For the text-containing cell, return its midpoint in (X, Y) coordinate format. 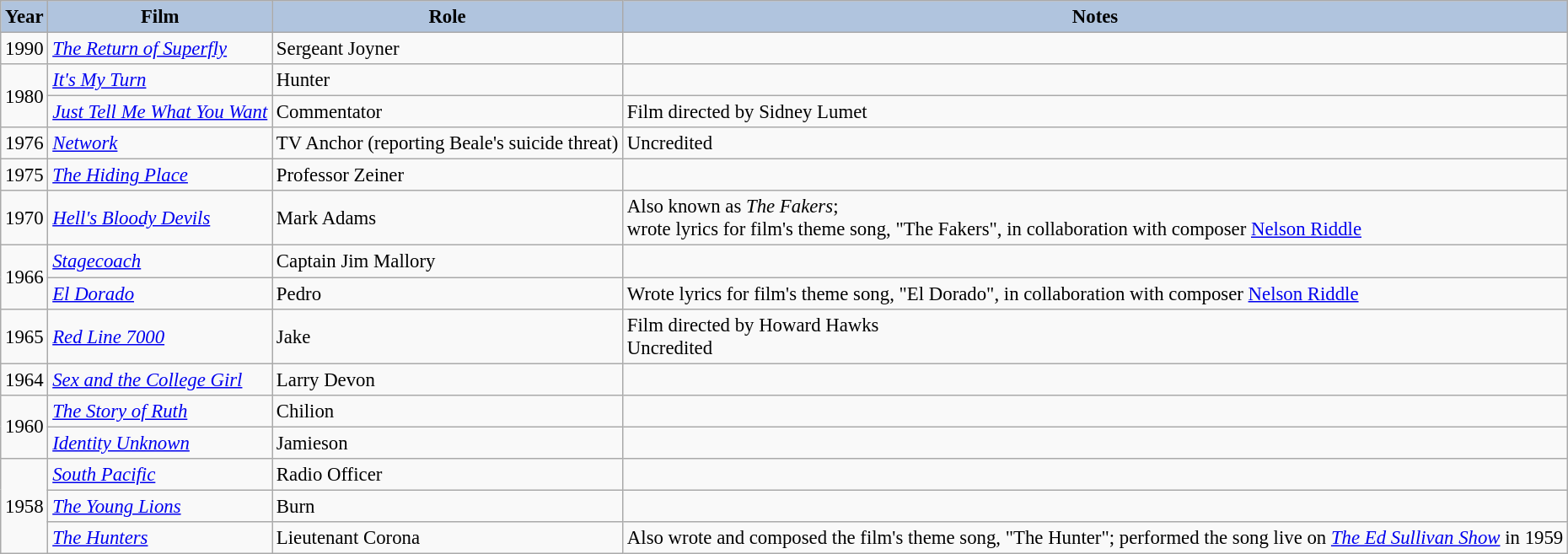
Chilion (448, 411)
Radio Officer (448, 475)
Film (160, 17)
1970 (24, 218)
The Story of Ruth (160, 411)
Commentator (448, 112)
1980 (24, 96)
1958 (24, 506)
Captain Jim Mallory (448, 261)
Jamieson (448, 443)
Stagecoach (160, 261)
1966 (24, 277)
Also known as The Fakers;wrote lyrics for film's theme song, "The Fakers", in collaboration with composer Nelson Riddle (1096, 218)
Film directed by Howard HawksUncredited (1096, 336)
The Hiding Place (160, 175)
The Young Lions (160, 506)
1990 (24, 49)
1960 (24, 427)
Network (160, 143)
Just Tell Me What You Want (160, 112)
Uncredited (1096, 143)
1976 (24, 143)
Notes (1096, 17)
Film directed by Sidney Lumet (1096, 112)
Sergeant Joyner (448, 49)
Role (448, 17)
TV Anchor (reporting Beale's suicide threat) (448, 143)
Burn (448, 506)
Red Line 7000 (160, 336)
Year (24, 17)
The Hunters (160, 538)
Jake (448, 336)
Sex and the College Girl (160, 379)
Wrote lyrics for film's theme song, "El Dorado", in collaboration with composer Nelson Riddle (1096, 293)
Also wrote and composed the film's theme song, "The Hunter"; performed the song live on The Ed Sullivan Show in 1959 (1096, 538)
Larry Devon (448, 379)
1975 (24, 175)
Professor Zeiner (448, 175)
Pedro (448, 293)
Identity Unknown (160, 443)
Mark Adams (448, 218)
Lieutenant Corona (448, 538)
South Pacific (160, 475)
1964 (24, 379)
El Dorado (160, 293)
Hell's Bloody Devils (160, 218)
It's My Turn (160, 80)
Hunter (448, 80)
The Return of Superfly (160, 49)
1965 (24, 336)
